Output the (X, Y) coordinate of the center of the cell containing the given text.  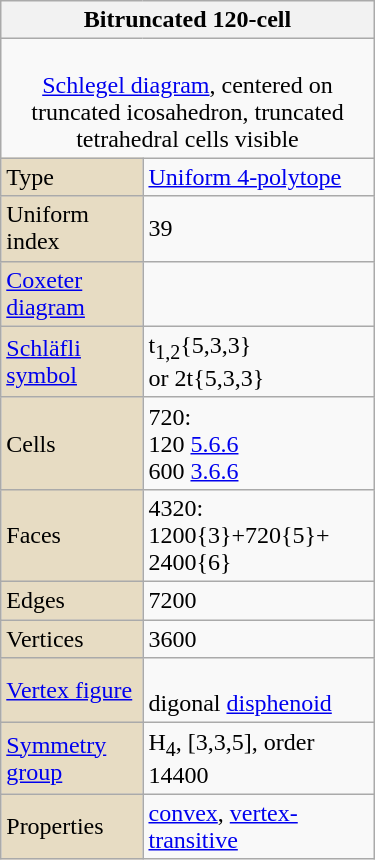
Coxeter diagram (72, 294)
Symmetry group (72, 758)
H4, [3,3,5], order 14400 (258, 758)
Vertices (72, 639)
Edges (72, 601)
Type (72, 177)
7200 (258, 601)
Uniform 4-polytope (258, 177)
4320:1200{3}+720{5}+2400{6} (258, 535)
720:120 5.6.6 600 3.6.6 (258, 443)
Schläfli symbol (72, 362)
Vertex figure (72, 690)
Properties (72, 826)
Uniform index (72, 228)
Cells (72, 443)
Faces (72, 535)
39 (258, 228)
convex, vertex-transitive (258, 826)
Bitruncated 120-cell (188, 20)
Schlegel diagram, centered on truncated icosahedron, truncated tetrahedral cells visible (188, 98)
t1,2{5,3,3}or 2t{5,3,3} (258, 362)
3600 (258, 639)
digonal disphenoid (258, 690)
